Return the (X, Y) coordinate for the center point of the cell that contains the specified text.  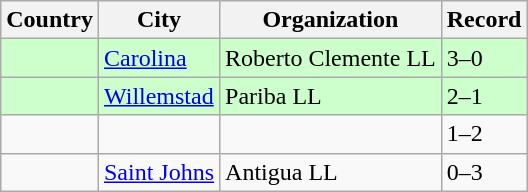
Saint Johns (158, 172)
Record (484, 20)
City (158, 20)
Carolina (158, 58)
1–2 (484, 134)
2–1 (484, 96)
Antigua LL (331, 172)
Pariba LL (331, 96)
Roberto Clemente LL (331, 58)
3–0 (484, 58)
Organization (331, 20)
Willemstad (158, 96)
Country (50, 20)
0–3 (484, 172)
